Locate the cell with the specified text and output its (X, Y) center coordinate. 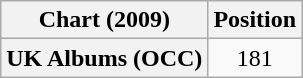
181 (255, 58)
UK Albums (OCC) (104, 58)
Chart (2009) (104, 20)
Position (255, 20)
